Locate the cell with the specified text and output its [X, Y] center coordinate. 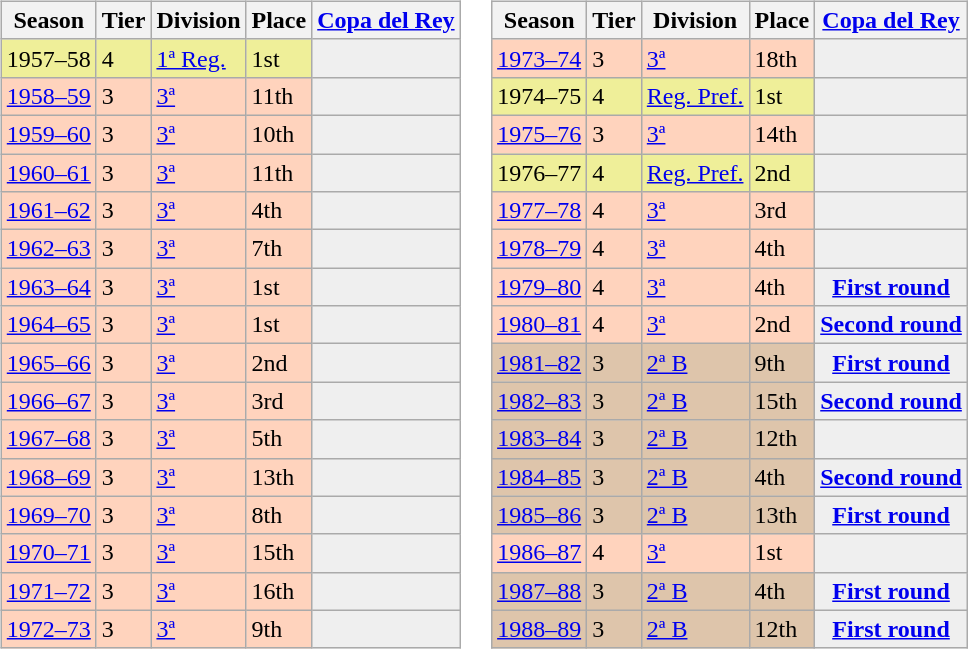
1966–67 [48, 401]
14th [782, 134]
1974–75 [540, 96]
1962–63 [48, 249]
7th [279, 249]
1958–59 [48, 96]
1968–69 [48, 477]
1985–86 [540, 515]
10th [279, 134]
1973–74 [540, 58]
8th [279, 515]
1959–60 [48, 134]
5th [279, 439]
1988–89 [540, 629]
1961–62 [48, 211]
1986–87 [540, 553]
1987–88 [540, 591]
1972–73 [48, 629]
18th [782, 58]
1982–83 [540, 401]
1957–58 [48, 58]
1960–61 [48, 173]
1979–80 [540, 287]
1970–71 [48, 553]
1980–81 [540, 325]
1977–78 [540, 211]
1963–64 [48, 287]
1975–76 [540, 134]
1983–84 [540, 439]
16th [279, 591]
1984–85 [540, 477]
1964–65 [48, 325]
1971–72 [48, 591]
1981–82 [540, 363]
1965–66 [48, 363]
1976–77 [540, 173]
1967–68 [48, 439]
1978–79 [540, 249]
1ª Reg. [198, 58]
1969–70 [48, 515]
